Return (X, Y) of the center of cell containing provided text 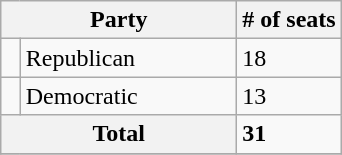
Total (119, 134)
31 (289, 134)
Party (119, 20)
18 (289, 58)
# of seats (289, 20)
Republican (128, 58)
Democratic (128, 96)
13 (289, 96)
